Pinpoint the cell where the given text exists, returning its (X, Y) midpoint coordinate. 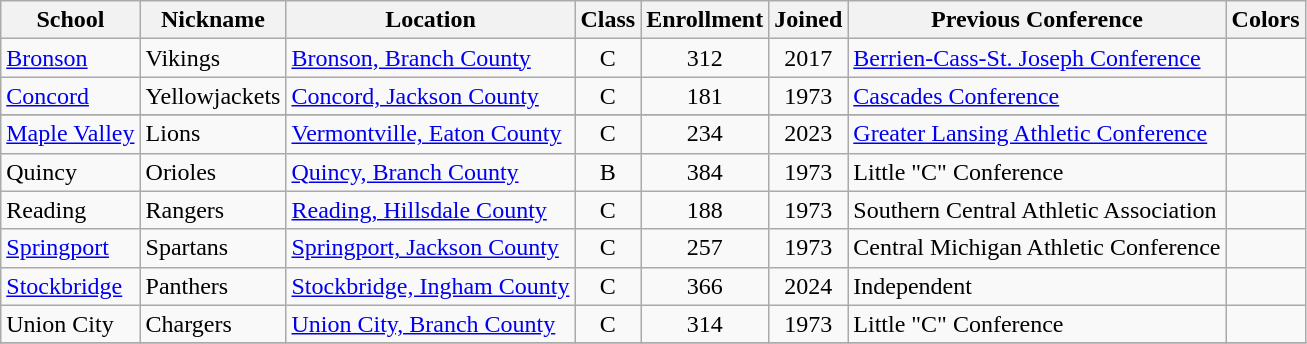
Orioles (213, 172)
2017 (808, 58)
Vermontville, Eaton County (430, 134)
Concord (70, 96)
Reading (70, 210)
Previous Conference (1037, 20)
Rangers (213, 210)
Joined (808, 20)
257 (705, 248)
Colors (1266, 20)
2024 (808, 286)
Quincy (70, 172)
Spartans (213, 248)
Independent (1037, 286)
Maple Valley (70, 134)
2023 (808, 134)
B (608, 172)
Stockbridge (70, 286)
Yellowjackets (213, 96)
Greater Lansing Athletic Conference (1037, 134)
Reading, Hillsdale County (430, 210)
Union City, Branch County (430, 324)
384 (705, 172)
Berrien-Cass-St. Joseph Conference (1037, 58)
Nickname (213, 20)
Location (430, 20)
181 (705, 96)
312 (705, 58)
Southern Central Athletic Association (1037, 210)
Enrollment (705, 20)
366 (705, 286)
School (70, 20)
234 (705, 134)
Bronson (70, 58)
Quincy, Branch County (430, 172)
188 (705, 210)
Cascades Conference (1037, 96)
Springport, Jackson County (430, 248)
Union City (70, 324)
Class (608, 20)
314 (705, 324)
Panthers (213, 286)
Central Michigan Athletic Conference (1037, 248)
Stockbridge, Ingham County (430, 286)
Chargers (213, 324)
Lions (213, 134)
Vikings (213, 58)
Concord, Jackson County (430, 96)
Bronson, Branch County (430, 58)
Springport (70, 248)
